Detect which cell encompasses the target text, then output its (X, Y) center coordinate. 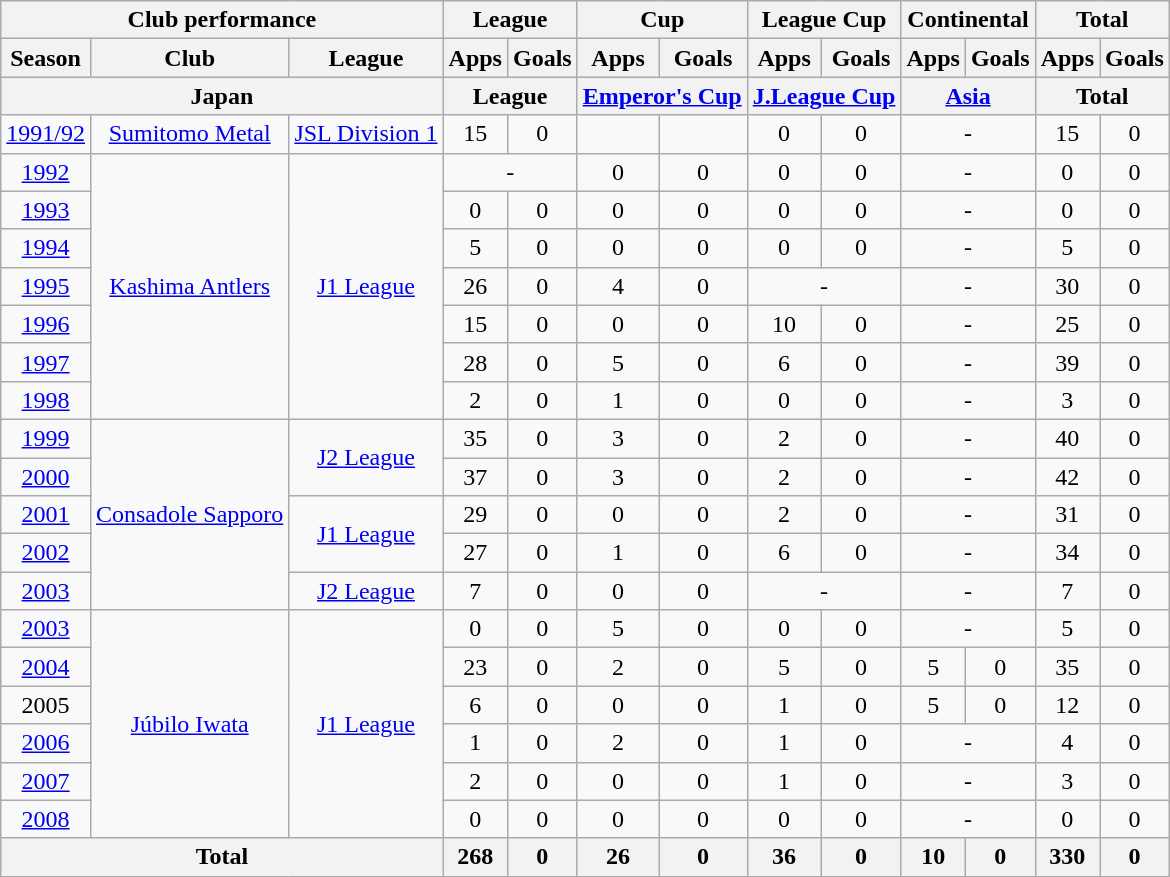
268 (475, 857)
2004 (46, 667)
1991/92 (46, 134)
37 (475, 477)
34 (1067, 553)
Season (46, 58)
30 (1067, 286)
2002 (46, 553)
Júbilo Iwata (189, 724)
2005 (46, 705)
29 (475, 515)
42 (1067, 477)
2008 (46, 819)
Continental (968, 20)
Japan (222, 96)
31 (1067, 515)
39 (1067, 362)
Sumitomo Metal (189, 134)
Club (189, 58)
36 (784, 857)
1993 (46, 210)
1999 (46, 438)
1995 (46, 286)
2006 (46, 743)
1997 (46, 362)
Kashima Antlers (189, 286)
330 (1067, 857)
28 (475, 362)
1996 (46, 324)
27 (475, 553)
1992 (46, 172)
Consadole Sapporo (189, 514)
Cup (662, 20)
40 (1067, 438)
1998 (46, 400)
JSL Division 1 (366, 134)
J.League Cup (824, 96)
12 (1067, 705)
2001 (46, 515)
1994 (46, 248)
Emperor's Cup (662, 96)
2007 (46, 781)
23 (475, 667)
Club performance (222, 20)
2000 (46, 477)
League Cup (824, 20)
25 (1067, 324)
Asia (968, 96)
